Capture the cell that displays the provided text and extract its [x, y] central coordinate. 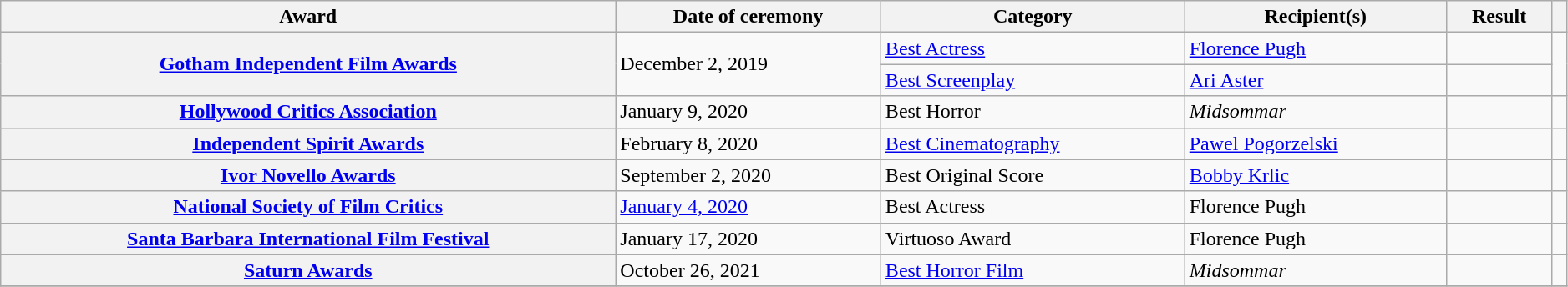
Best Horror [1033, 112]
February 8, 2020 [748, 143]
September 2, 2020 [748, 175]
Ari Aster [1315, 80]
Ivor Novello Awards [308, 175]
Independent Spirit Awards [308, 143]
December 2, 2019 [748, 64]
January 9, 2020 [748, 112]
Best Original Score [1033, 175]
Best Screenplay [1033, 80]
National Society of Film Critics [308, 207]
Category [1033, 17]
October 26, 2021 [748, 270]
Best Cinematography [1033, 143]
Recipient(s) [1315, 17]
Date of ceremony [748, 17]
Best Horror Film [1033, 270]
Pawel Pogorzelski [1315, 143]
January 17, 2020 [748, 239]
Award [308, 17]
Santa Barbara International Film Festival [308, 239]
Virtuoso Award [1033, 239]
Bobby Krlic [1315, 175]
Result [1499, 17]
Saturn Awards [308, 270]
Hollywood Critics Association [308, 112]
Gotham Independent Film Awards [308, 64]
January 4, 2020 [748, 207]
